Pinpoint the cell where the given text exists, returning its [x, y] midpoint coordinate. 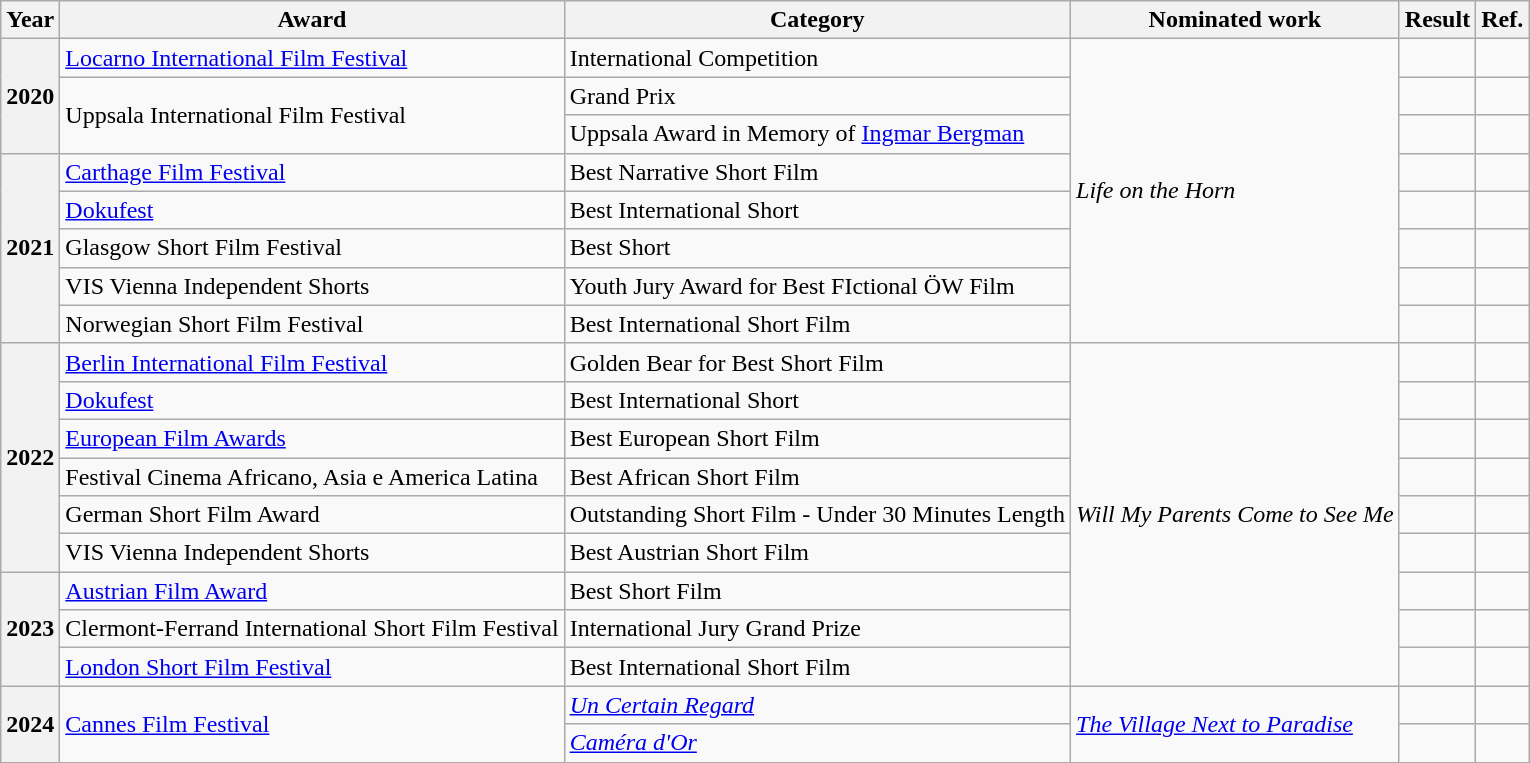
Caméra d'Or [817, 743]
Clermont-Ferrand International Short Film Festival [312, 629]
Best Short [817, 248]
London Short Film Festival [312, 667]
Cannes Film Festival [312, 724]
Will My Parents Come to See Me [1236, 514]
Glasgow Short Film Festival [312, 248]
Carthage Film Festival [312, 172]
Grand Prix [817, 96]
International Competition [817, 58]
Festival Cinema Africano, Asia e America Latina [312, 477]
Result [1437, 20]
German Short Film Award [312, 515]
European Film Awards [312, 438]
Award [312, 20]
Year [30, 20]
2021 [30, 248]
2020 [30, 96]
2024 [30, 724]
Outstanding Short Film - Under 30 Minutes Length [817, 515]
Golden Bear for Best Short Film [817, 362]
Uppsala Award in Memory of Ingmar Bergman [817, 134]
Ref. [1502, 20]
International Jury Grand Prize [817, 629]
Nominated work [1236, 20]
Youth Jury Award for Best FIctional ÖW Film [817, 286]
Berlin International Film Festival [312, 362]
Norwegian Short Film Festival [312, 324]
Best Narrative Short Film [817, 172]
Uppsala International Film Festival [312, 115]
Best European Short Film [817, 438]
Un Certain Regard [817, 705]
Category [817, 20]
Best African Short Film [817, 477]
The Village Next to Paradise [1236, 724]
2022 [30, 457]
2023 [30, 629]
Best Austrian Short Film [817, 553]
Life on the Horn [1236, 191]
Austrian Film Award [312, 591]
Locarno International Film Festival [312, 58]
Best Short Film [817, 591]
